Detect which cell encompasses the target text, then output its [x, y] center coordinate. 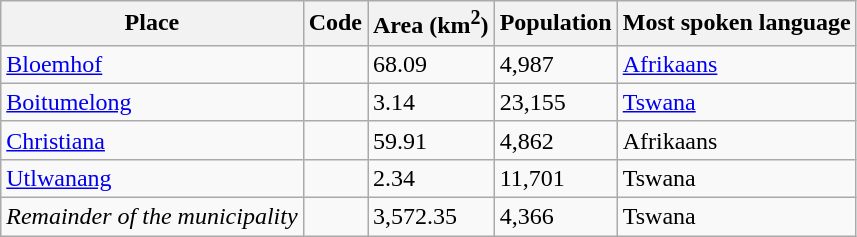
3.14 [432, 102]
Christiana [152, 140]
23,155 [556, 102]
Area (km2) [432, 24]
Remainder of the municipality [152, 217]
Bloemhof [152, 64]
4,862 [556, 140]
Population [556, 24]
68.09 [432, 64]
Most spoken language [736, 24]
3,572.35 [432, 217]
2.34 [432, 178]
Boitumelong [152, 102]
Code [335, 24]
59.91 [432, 140]
Place [152, 24]
11,701 [556, 178]
4,987 [556, 64]
Utlwanang [152, 178]
4,366 [556, 217]
